Capture the cell that displays the provided text and extract its [X, Y] central coordinate. 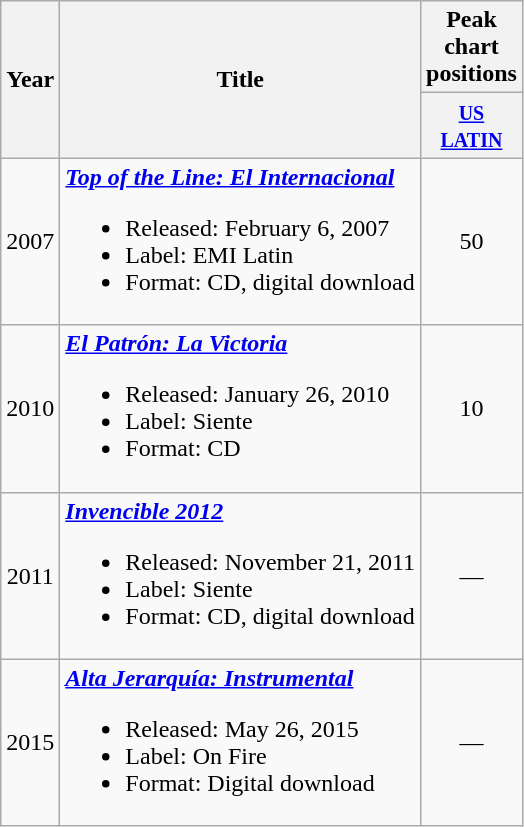
El Patrón: La VictoriaReleased: January 26, 2010Label: SienteFormat: CD [240, 408]
2007 [30, 242]
USLATIN [472, 126]
Year [30, 80]
Alta Jerarquía: InstrumentalReleased: May 26, 2015Label: On FireFormat: Digital download [240, 742]
Invencible 2012Released: November 21, 2011Label: SienteFormat: CD, digital download [240, 576]
Title [240, 80]
2015 [30, 742]
Top of the Line: El InternacionalReleased: February 6, 2007Label: EMI LatinFormat: CD, digital download [240, 242]
2011 [30, 576]
50 [472, 242]
2010 [30, 408]
Peak chart positions [472, 47]
10 [472, 408]
